Locate the cell with the specified text and output its (X, Y) center coordinate. 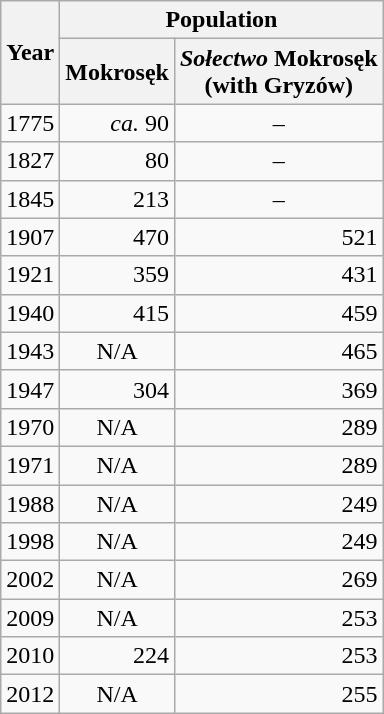
521 (278, 237)
1947 (30, 389)
1940 (30, 313)
Population (222, 20)
415 (118, 313)
1775 (30, 123)
ca. 90 (118, 123)
2012 (30, 694)
1988 (30, 503)
1845 (30, 199)
2009 (30, 618)
1998 (30, 542)
80 (118, 161)
304 (118, 389)
1970 (30, 427)
465 (278, 351)
224 (118, 656)
2010 (30, 656)
Mokrosęk (118, 72)
470 (118, 237)
Sołectwo Mokrosęk(with Gryzów) (278, 72)
359 (118, 275)
1943 (30, 351)
Year (30, 52)
213 (118, 199)
431 (278, 275)
459 (278, 313)
369 (278, 389)
255 (278, 694)
1921 (30, 275)
1971 (30, 465)
269 (278, 580)
1827 (30, 161)
1907 (30, 237)
2002 (30, 580)
